Pinpoint the cell where the given text exists, returning its [X, Y] midpoint coordinate. 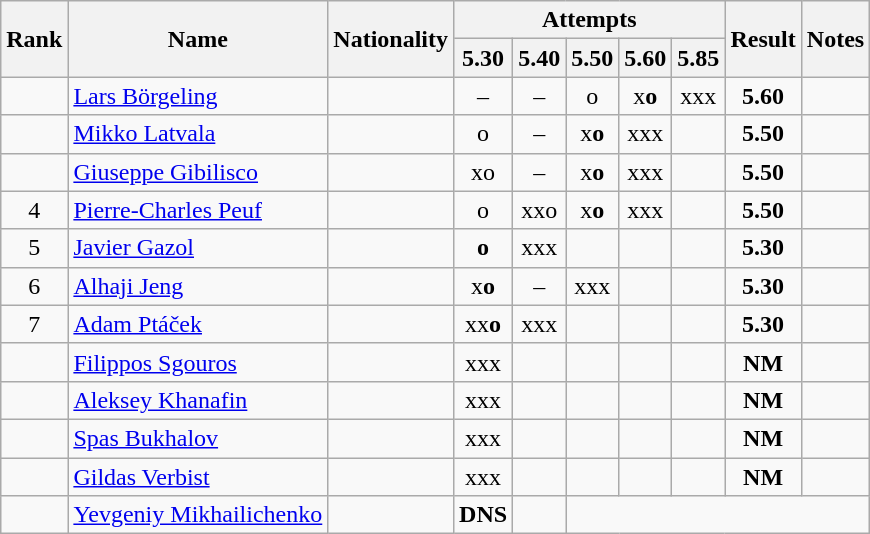
Filippos Sgouros [198, 362]
Rank [34, 39]
Nationality [391, 39]
Lars Börgeling [198, 96]
Adam Ptáček [198, 324]
Name [198, 39]
Mikko Latvala [198, 134]
Spas Bukhalov [198, 438]
Yevgeniy Mikhailichenko [198, 515]
Pierre-Charles Peuf [198, 210]
Attempts [590, 20]
7 [34, 324]
6 [34, 286]
5.85 [698, 58]
Giuseppe Gibilisco [198, 172]
Javier Gazol [198, 248]
5.40 [540, 58]
Notes [835, 39]
Gildas Verbist [198, 477]
Aleksey Khanafin [198, 400]
4 [34, 210]
Result [763, 39]
DNS [484, 515]
5 [34, 248]
Alhaji Jeng [198, 286]
